Find where the given text appears and provide that cell's center as (x, y) coordinate. 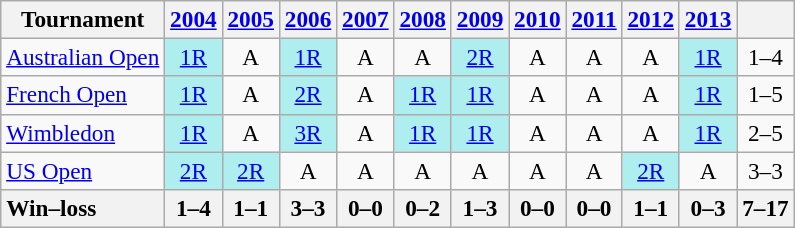
2005 (250, 19)
2008 (422, 19)
2011 (594, 19)
Wimbledon (83, 133)
2007 (366, 19)
Australian Open (83, 57)
3R (308, 133)
2013 (708, 19)
US Open (83, 170)
7–17 (766, 208)
2010 (538, 19)
2009 (480, 19)
2006 (308, 19)
Tournament (83, 19)
0–2 (422, 208)
2–5 (766, 133)
1–3 (480, 208)
0–3 (708, 208)
2004 (194, 19)
Win–loss (83, 208)
French Open (83, 95)
2012 (650, 19)
1–5 (766, 95)
